Output the [X, Y] coordinate of the center of the cell containing the given text.  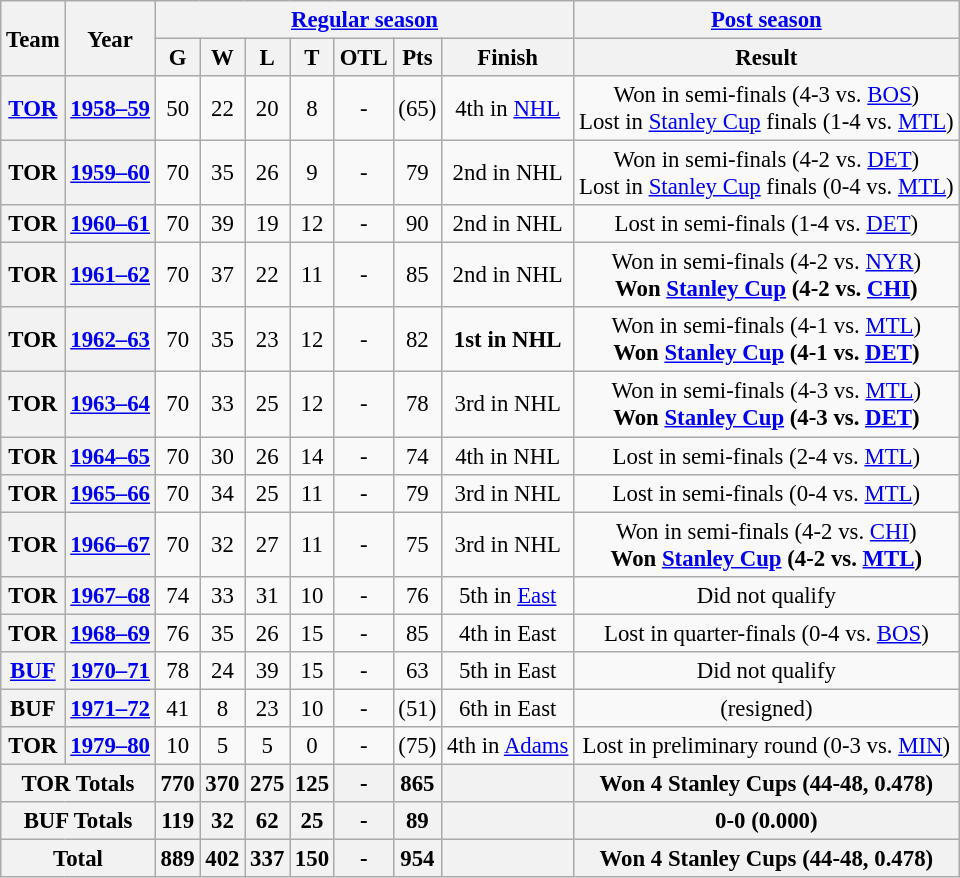
275 [268, 783]
Result [766, 58]
Won in semi-finals (4-2 vs. CHI) Won Stanley Cup (4-2 vs. MTL) [766, 544]
1st in NHL [508, 340]
1967–68 [110, 595]
889 [178, 859]
(75) [418, 746]
865 [418, 783]
24 [222, 671]
370 [222, 783]
L [268, 58]
1968–69 [110, 633]
770 [178, 783]
(51) [418, 708]
T [312, 58]
1966–67 [110, 544]
Team [33, 38]
14 [312, 456]
1970–71 [110, 671]
Won in semi-finals (4-3 vs. MTL) Won Stanley Cup (4-3 vs. DET) [766, 404]
(resigned) [766, 708]
50 [178, 108]
75 [418, 544]
63 [418, 671]
82 [418, 340]
20 [268, 108]
27 [268, 544]
41 [178, 708]
34 [222, 493]
Won in semi-finals (4-3 vs. BOS) Lost in Stanley Cup finals (1-4 vs. MTL) [766, 108]
1958–59 [110, 108]
0-0 (0.000) [766, 821]
125 [312, 783]
1961–62 [110, 276]
Post season [766, 20]
1964–65 [110, 456]
Total [78, 859]
954 [418, 859]
Lost in preliminary round (0-3 vs. MIN) [766, 746]
Won in semi-finals (4-2 vs. NYR) Won Stanley Cup (4-2 vs. CHI) [766, 276]
Lost in quarter-finals (0-4 vs. BOS) [766, 633]
402 [222, 859]
9 [312, 174]
1959–60 [110, 174]
G [178, 58]
1963–64 [110, 404]
30 [222, 456]
(65) [418, 108]
0 [312, 746]
W [222, 58]
Lost in semi-finals (1-4 vs. DET) [766, 224]
6th in East [508, 708]
TOR Totals [78, 783]
BUF Totals [78, 821]
1979–80 [110, 746]
337 [268, 859]
4th in Adams [508, 746]
150 [312, 859]
Regular season [364, 20]
Lost in semi-finals (0-4 vs. MTL) [766, 493]
Lost in semi-finals (2-4 vs. MTL) [766, 456]
Won in semi-finals (4-2 vs. DET) Lost in Stanley Cup finals (0-4 vs. MTL) [766, 174]
1962–63 [110, 340]
1965–66 [110, 493]
Pts [418, 58]
90 [418, 224]
37 [222, 276]
Won in semi-finals (4-1 vs. MTL) Won Stanley Cup (4-1 vs. DET) [766, 340]
119 [178, 821]
19 [268, 224]
1960–61 [110, 224]
31 [268, 595]
1971–72 [110, 708]
89 [418, 821]
Finish [508, 58]
OTL [364, 58]
4th in East [508, 633]
62 [268, 821]
Year [110, 38]
